For the text-containing cell, return its midpoint in (x, y) coordinate format. 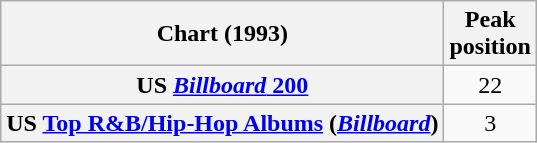
3 (490, 123)
Peak position (490, 34)
US Billboard 200 (222, 85)
Chart (1993) (222, 34)
22 (490, 85)
US Top R&B/Hip-Hop Albums (Billboard) (222, 123)
